Determine the (x, y) coordinate at the center of the cell enclosing the given text.  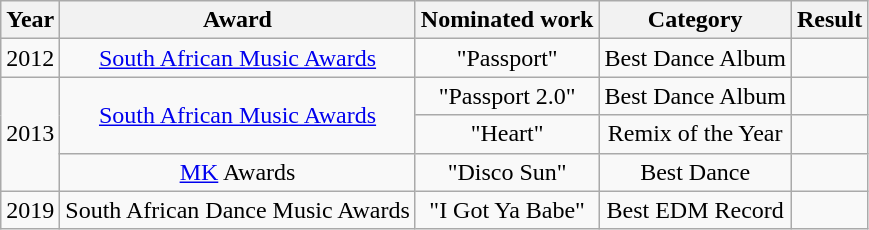
Category (695, 20)
Result (829, 20)
Award (238, 20)
Best Dance (695, 172)
"I Got Ya Babe" (507, 210)
2012 (30, 58)
MK Awards (238, 172)
"Heart" (507, 134)
Year (30, 20)
Remix of the Year (695, 134)
"Passport 2.0" (507, 96)
2019 (30, 210)
Best EDM Record (695, 210)
Nominated work (507, 20)
2013 (30, 134)
South African Dance Music Awards (238, 210)
"Disco Sun" (507, 172)
"Passport" (507, 58)
